Output the (X, Y) coordinate of the center of the cell containing the given text.  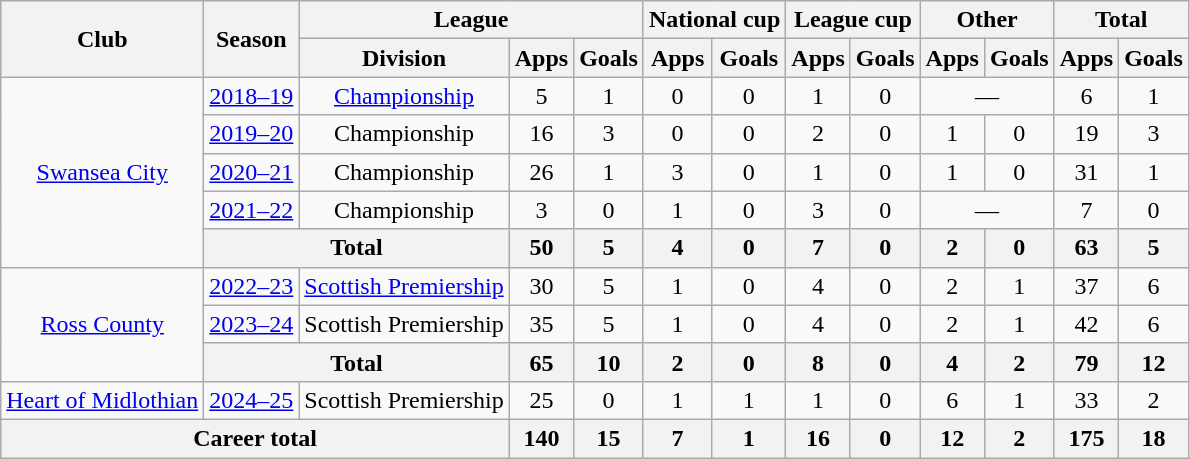
30 (541, 286)
Season (252, 39)
Division (404, 58)
79 (1086, 362)
15 (609, 438)
50 (541, 248)
33 (1086, 400)
18 (1154, 438)
2024–25 (252, 400)
2021–22 (252, 210)
League (472, 20)
65 (541, 362)
Club (102, 39)
10 (609, 362)
25 (541, 400)
19 (1086, 134)
2019–20 (252, 134)
37 (1086, 286)
Other (987, 20)
31 (1086, 172)
140 (541, 438)
2018–19 (252, 96)
35 (541, 324)
Heart of Midlothian (102, 400)
2022–23 (252, 286)
8 (818, 362)
2020–21 (252, 172)
National cup (714, 20)
2023–24 (252, 324)
175 (1086, 438)
42 (1086, 324)
Career total (255, 438)
63 (1086, 248)
26 (541, 172)
League cup (853, 20)
Ross County (102, 324)
Swansea City (102, 172)
